Pinpoint the cell where the given text exists, returning its (x, y) midpoint coordinate. 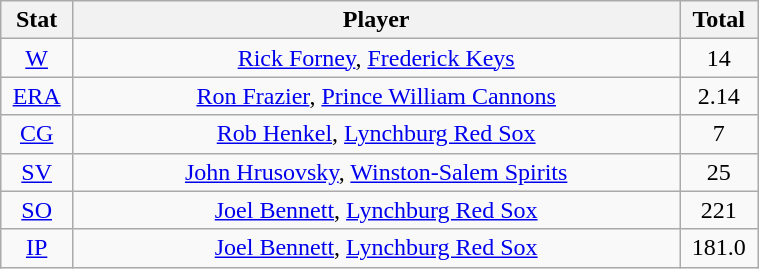
Rob Henkel, Lynchburg Red Sox (376, 134)
ERA (37, 96)
14 (719, 58)
CG (37, 134)
7 (719, 134)
181.0 (719, 248)
Total (719, 20)
Stat (37, 20)
John Hrusovsky, Winston-Salem Spirits (376, 172)
Player (376, 20)
221 (719, 210)
SV (37, 172)
Ron Frazier, Prince William Cannons (376, 96)
2.14 (719, 96)
SO (37, 210)
25 (719, 172)
IP (37, 248)
W (37, 58)
Rick Forney, Frederick Keys (376, 58)
